Scan for the cell matching the given text and deliver its (x, y) coordinate at center. 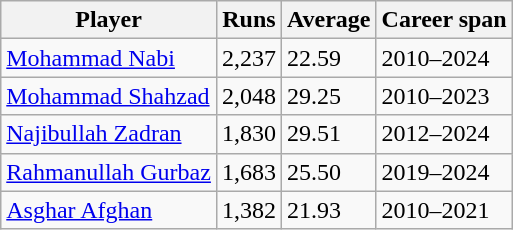
1,382 (248, 210)
2010–2024 (444, 58)
2012–2024 (444, 134)
Rahmanullah Gurbaz (109, 172)
2,237 (248, 58)
29.51 (328, 134)
21.93 (328, 210)
1,830 (248, 134)
Average (328, 20)
Najibullah Zadran (109, 134)
Asghar Afghan (109, 210)
1,683 (248, 172)
Player (109, 20)
29.25 (328, 96)
Career span (444, 20)
25.50 (328, 172)
2010–2023 (444, 96)
Mohammad Nabi (109, 58)
2010–2021 (444, 210)
2019–2024 (444, 172)
2,048 (248, 96)
22.59 (328, 58)
Mohammad Shahzad (109, 96)
Runs (248, 20)
